From the cell containing the given text, extract its center point as (x, y) coordinate. 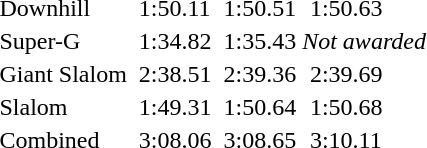
1:35.43 (260, 41)
1:50.64 (260, 107)
2:38.51 (175, 74)
2:39.69 (368, 74)
1:49.31 (175, 107)
1:50.68 (368, 107)
2:39.36 (260, 74)
1:34.82 (175, 41)
